Determine the [x, y] coordinate at the center of the cell enclosing the given text.  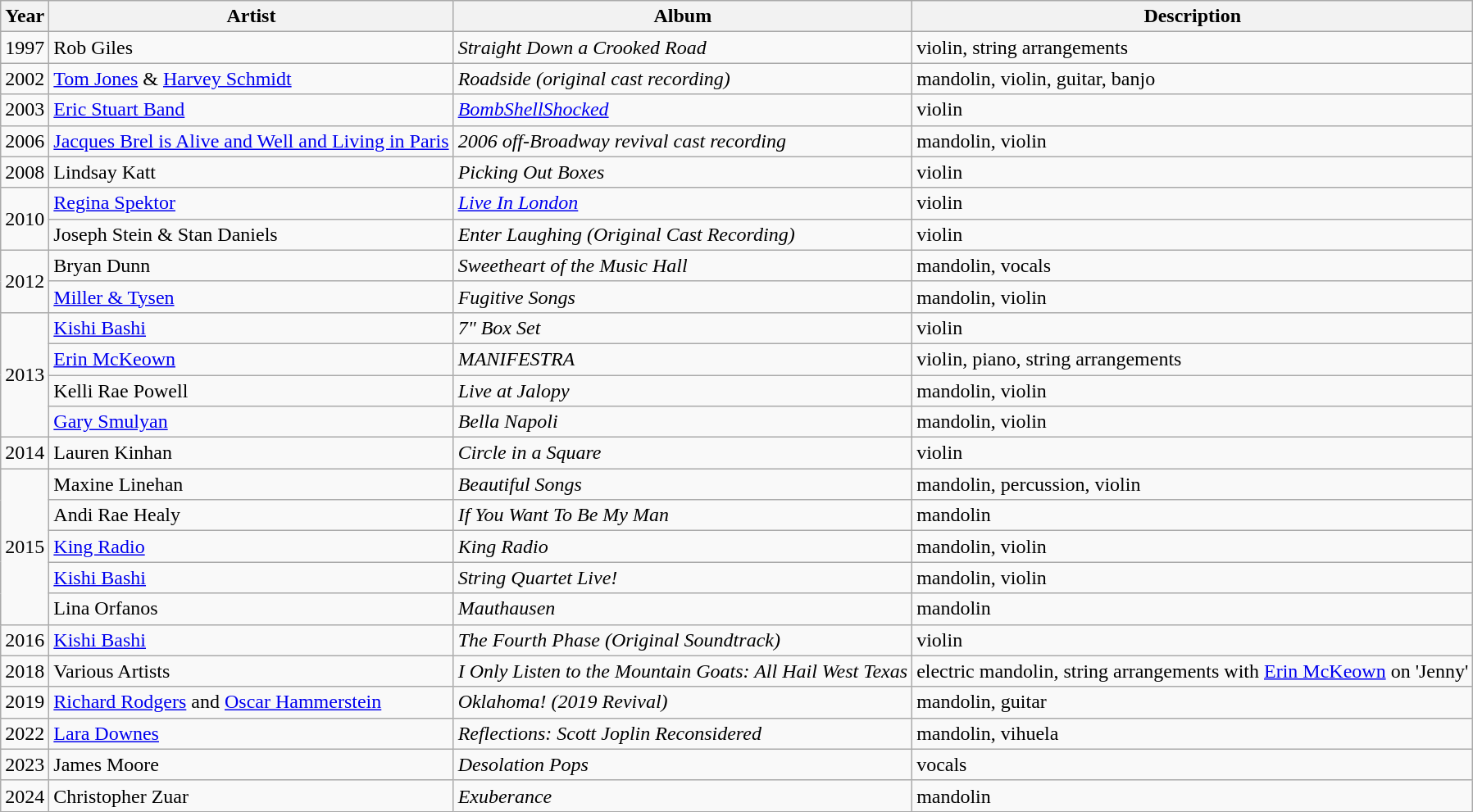
Oklahoma! (2019 Revival) [683, 702]
2012 [25, 281]
Gary Smulyan [251, 422]
2024 [25, 796]
I Only Listen to the Mountain Goats: All Hail West Texas [683, 671]
Description [1193, 16]
James Moore [251, 764]
Desolation Pops [683, 764]
Miller & Tysen [251, 297]
MANIFESTRA [683, 359]
Andi Rae Healy [251, 515]
Rob Giles [251, 48]
2006 [25, 141]
2010 [25, 219]
The Fourth Phase (Original Soundtrack) [683, 640]
2018 [25, 671]
mandolin, vocals [1193, 265]
2002 [25, 79]
Sweetheart of the Music Hall [683, 265]
BombShellShocked [683, 110]
Beautiful Songs [683, 484]
2006 off-Broadway revival cast recording [683, 141]
Lauren Kinhan [251, 453]
2016 [25, 640]
Fugitive Songs [683, 297]
Maxine Linehan [251, 484]
2023 [25, 764]
Straight Down a Crooked Road [683, 48]
2022 [25, 733]
Exuberance [683, 796]
Christopher Zuar [251, 796]
2013 [25, 374]
violin, piano, string arrangements [1193, 359]
Picking Out Boxes [683, 172]
Year [25, 16]
Richard Rodgers and Oscar Hammerstein [251, 702]
Circle in a Square [683, 453]
Regina Spektor [251, 203]
Bella Napoli [683, 422]
mandolin, vihuela [1193, 733]
Bryan Dunn [251, 265]
String Quartet Live! [683, 578]
mandolin, percussion, violin [1193, 484]
Live at Jalopy [683, 391]
Tom Jones & Harvey Schmidt [251, 79]
2014 [25, 453]
mandolin, guitar [1193, 702]
Artist [251, 16]
Jacques Brel is Alive and Well and Living in Paris [251, 141]
7" Box Set [683, 328]
Joseph Stein & Stan Daniels [251, 234]
violin, string arrangements [1193, 48]
Various Artists [251, 671]
2008 [25, 172]
Lina Orfanos [251, 609]
Live In London [683, 203]
Lara Downes [251, 733]
Erin McKeown [251, 359]
vocals [1193, 764]
2019 [25, 702]
2015 [25, 547]
Kelli Rae Powell [251, 391]
Reflections: Scott Joplin Reconsidered [683, 733]
If You Want To Be My Man [683, 515]
2003 [25, 110]
Lindsay Katt [251, 172]
Roadside (original cast recording) [683, 79]
Mauthausen [683, 609]
Eric Stuart Band [251, 110]
Enter Laughing (Original Cast Recording) [683, 234]
Album [683, 16]
mandolin, violin, guitar, banjo [1193, 79]
1997 [25, 48]
electric mandolin, string arrangements with Erin McKeown on 'Jenny' [1193, 671]
